Provide the [x, y] coordinate of the cell's center where the given text is located.  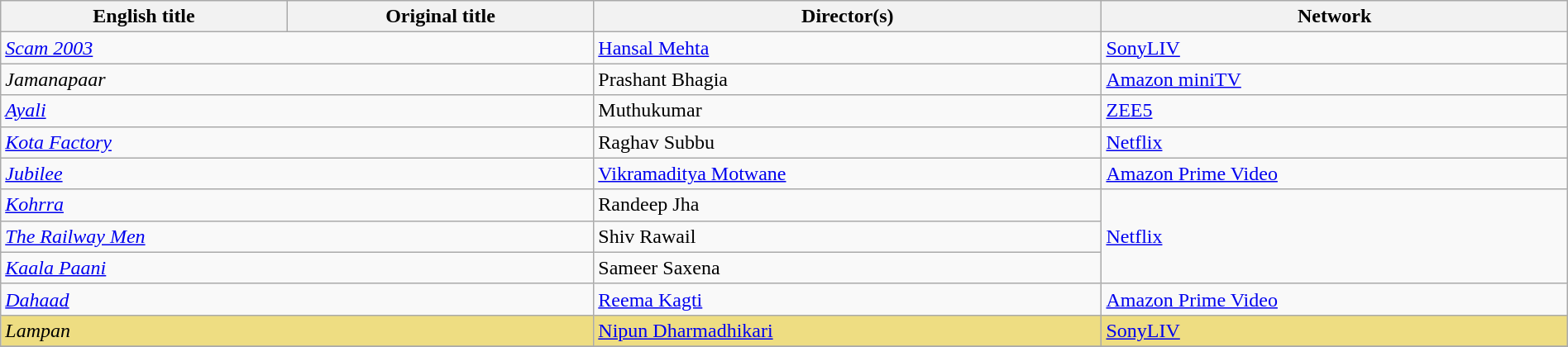
Jamanapaar [298, 79]
Director(s) [848, 17]
Vikramaditya Motwane [848, 173]
Original title [440, 17]
Muthukumar [848, 111]
Scam 2003 [298, 48]
Raghav Subbu [848, 142]
The Railway Men [298, 236]
Kohrra [298, 205]
ZEE5 [1335, 111]
Prashant Bhagia [848, 79]
Amazon miniTV [1335, 79]
English title [144, 17]
Shiv Rawail [848, 236]
Lampan [298, 330]
Ayali [298, 111]
Hansal Mehta [848, 48]
Randeep Jha [848, 205]
Nipun Dharmadhikari [848, 330]
Jubilee [298, 173]
Reema Kagti [848, 299]
Network [1335, 17]
Kota Factory [298, 142]
Dahaad [298, 299]
Sameer Saxena [848, 268]
Kaala Paani [298, 268]
